Determine the (x, y) coordinate at the center of the cell enclosing the given text.  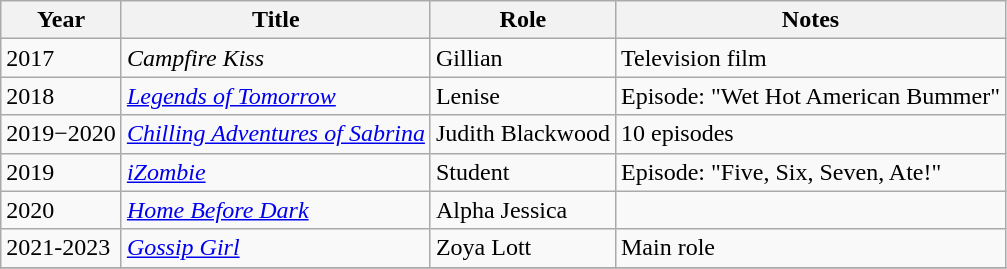
2019−2020 (62, 134)
Title (276, 20)
Television film (810, 58)
Year (62, 20)
2020 (62, 210)
Campfire Kiss (276, 58)
Gillian (522, 58)
Legends of Tomorrow (276, 96)
Zoya Lott (522, 248)
Episode: "Wet Hot American Bummer" (810, 96)
Role (522, 20)
2019 (62, 172)
iZombie (276, 172)
Main role (810, 248)
Notes (810, 20)
Home Before Dark (276, 210)
Gossip Girl (276, 248)
Alpha Jessica (522, 210)
Judith Blackwood (522, 134)
Chilling Adventures of Sabrina (276, 134)
2021-2023 (62, 248)
2017 (62, 58)
2018 (62, 96)
Episode: "Five, Six, Seven, Ate!" (810, 172)
10 episodes (810, 134)
Student (522, 172)
Lenise (522, 96)
